Provide the (x, y) coordinate of the cell's center where the given text is located.  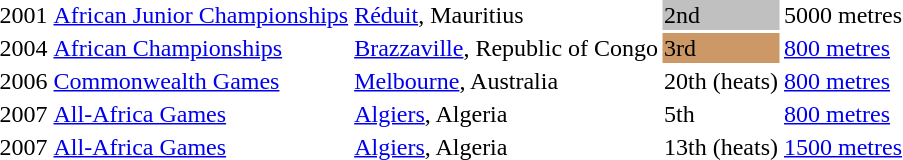
African Junior Championships (201, 15)
20th (heats) (722, 81)
African Championships (201, 48)
Algiers, Algeria (506, 114)
Brazzaville, Republic of Congo (506, 48)
Commonwealth Games (201, 81)
2nd (722, 15)
Melbourne, Australia (506, 81)
All-Africa Games (201, 114)
5th (722, 114)
3rd (722, 48)
Réduit, Mauritius (506, 15)
